Find where the given text appears and provide that cell's center as (x, y) coordinate. 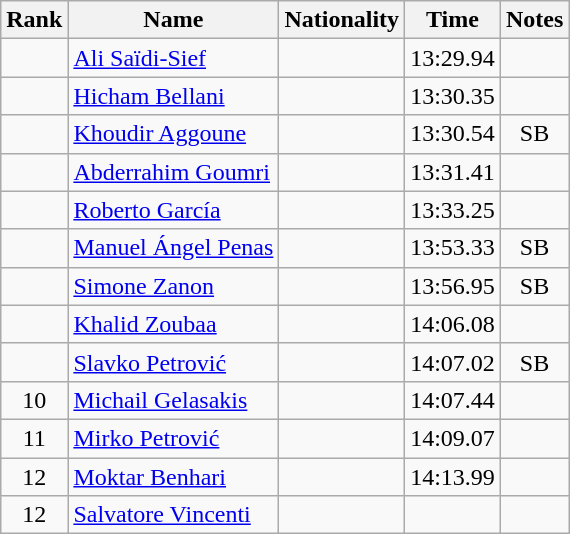
13:31.41 (453, 172)
Simone Zanon (174, 286)
13:53.33 (453, 248)
13:56.95 (453, 286)
Mirko Petrović (174, 438)
Michail Gelasakis (174, 400)
Name (174, 20)
Rank (34, 20)
13:30.35 (453, 96)
Time (453, 20)
14:13.99 (453, 477)
Slavko Petrović (174, 362)
Khoudir Aggoune (174, 134)
13:30.54 (453, 134)
11 (34, 438)
14:06.08 (453, 324)
Hicham Bellani (174, 96)
Ali Saïdi-Sief (174, 58)
13:33.25 (453, 210)
14:09.07 (453, 438)
Moktar Benhari (174, 477)
13:29.94 (453, 58)
Nationality (342, 20)
Roberto García (174, 210)
14:07.02 (453, 362)
Khalid Zoubaa (174, 324)
Salvatore Vincenti (174, 515)
14:07.44 (453, 400)
10 (34, 400)
Abderrahim Goumri (174, 172)
Manuel Ángel Penas (174, 248)
Notes (534, 20)
